Locate the cell with the specified text and output its [X, Y] center coordinate. 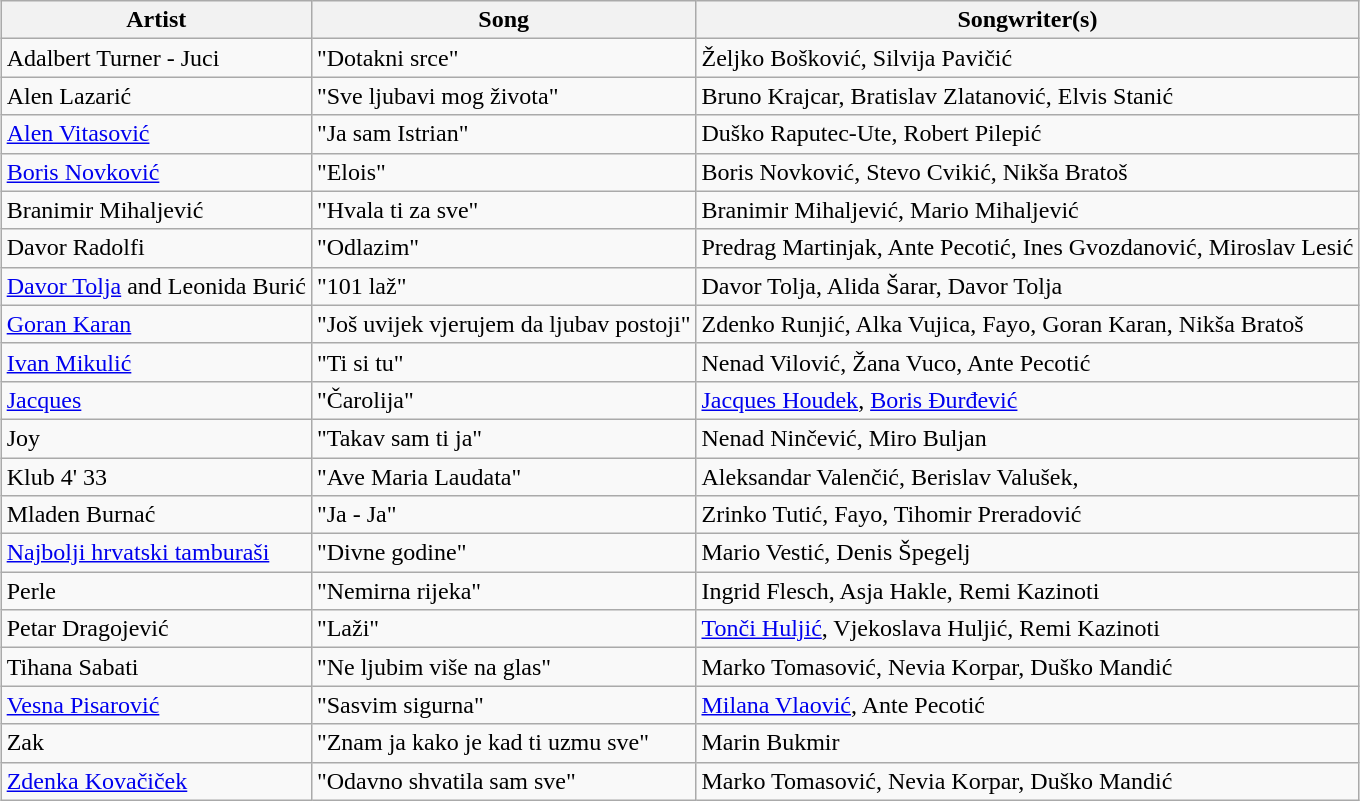
"Takav sam ti ja" [504, 438]
Branimir Mihaljević [156, 210]
"Laži" [504, 629]
Zdenka Kovačiček [156, 781]
Tonči Huljić, Vjekoslava Huljić, Remi Kazinoti [1028, 629]
Goran Karan [156, 324]
Mario Vestić, Denis Špegelj [1028, 553]
Song [504, 20]
Bruno Krajcar, Bratislav Zlatanović, Elvis Stanić [1028, 96]
Jacques Houdek, Boris Đurđević [1028, 400]
"Dotakni srce" [504, 58]
Ingrid Flesch, Asja Hakle, Remi Kazinoti [1028, 591]
Duško Raputec-Ute, Robert Pilepić [1028, 134]
Zdenko Runjić, Alka Vujica, Fayo, Goran Karan, Nikša Bratoš [1028, 324]
Mladen Burnać [156, 515]
"Ti si tu" [504, 362]
Davor Radolfi [156, 248]
"Ne ljubim više na glas" [504, 667]
Željko Bošković, Silvija Pavičić [1028, 58]
Jacques [156, 400]
Najbolji hrvatski tamburaši [156, 553]
"101 laž" [504, 286]
Perle [156, 591]
Aleksandar Valenčić, Berislav Valušek, [1028, 477]
Milana Vlaović, Ante Pecotić [1028, 705]
Branimir Mihaljević, Mario Mihaljević [1028, 210]
Davor Tolja and Leonida Burić [156, 286]
"Nemirna rijeka" [504, 591]
"Hvala ti za sve" [504, 210]
"Ave Maria Laudata" [504, 477]
"Još uvijek vjerujem da ljubav postoji" [504, 324]
Klub 4' 33 [156, 477]
"Čarolija" [504, 400]
"Sasvim sigurna" [504, 705]
"Elois" [504, 172]
Alen Vitasović [156, 134]
Petar Dragojević [156, 629]
Ivan Mikulić [156, 362]
Tihana Sabati [156, 667]
Predrag Martinjak, Ante Pecotić, Ines Gvozdanović, Miroslav Lesić [1028, 248]
"Znam ja kako je kad ti uzmu sve" [504, 743]
"Divne godine" [504, 553]
Alen Lazarić [156, 96]
Davor Tolja, Alida Šarar, Davor Tolja [1028, 286]
Zak [156, 743]
"Sve ljubavi mog života" [504, 96]
Nenad Vilović, Žana Vuco, Ante Pecotić [1028, 362]
"Ja - Ja" [504, 515]
Nenad Ninčević, Miro Buljan [1028, 438]
Vesna Pisarović [156, 705]
Boris Novković [156, 172]
"Ja sam Istrian" [504, 134]
Joy [156, 438]
Adalbert Turner - Juci [156, 58]
Boris Novković, Stevo Cvikić, Nikša Bratoš [1028, 172]
"Odlazim" [504, 248]
Artist [156, 20]
"Odavno shvatila sam sve" [504, 781]
Songwriter(s) [1028, 20]
Marin Bukmir [1028, 743]
Zrinko Tutić, Fayo, Tihomir Preradović [1028, 515]
